Return (X, Y) of the center of cell containing provided text 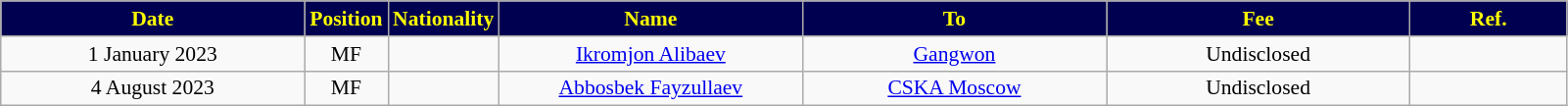
Name (650, 19)
Abbosbek Fayzullaev (650, 88)
Ikromjon Alibaev (650, 54)
4 August 2023 (153, 88)
1 January 2023 (153, 54)
Date (153, 19)
Position (347, 19)
Nationality (443, 19)
Ref. (1489, 19)
CSKA Moscow (954, 88)
Fee (1259, 19)
To (954, 19)
Gangwon (954, 54)
